Identify which cell holds the provided text, then report its (X, Y) central coordinate. 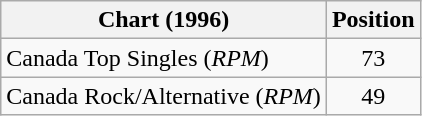
Chart (1996) (164, 20)
Canada Top Singles (RPM) (164, 58)
49 (373, 96)
Canada Rock/Alternative (RPM) (164, 96)
73 (373, 58)
Position (373, 20)
